Detect which cell encompasses the target text, then output its (x, y) center coordinate. 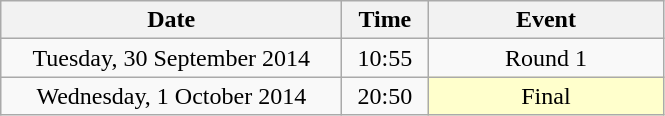
Tuesday, 30 September 2014 (172, 58)
Event (546, 20)
Date (172, 20)
Time (385, 20)
Round 1 (546, 58)
Final (546, 96)
10:55 (385, 58)
Wednesday, 1 October 2014 (172, 96)
20:50 (385, 96)
